From the cell containing the given text, extract its center point as [x, y] coordinate. 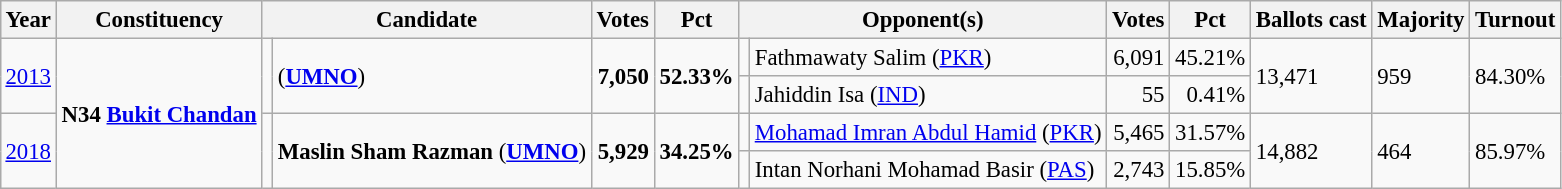
45.21% [1210, 57]
85.97% [1516, 152]
959 [1421, 76]
14,882 [1312, 152]
34.25% [696, 152]
13,471 [1312, 76]
2013 [28, 76]
Mohamad Imran Abdul Hamid (PKR) [928, 133]
(UMNO) [432, 76]
Candidate [426, 20]
Ballots cast [1312, 20]
2018 [28, 152]
0.41% [1210, 95]
Constituency [159, 20]
Maslin Sham Razman (UMNO) [432, 152]
N34 Bukit Chandan [159, 113]
Majority [1421, 20]
Jahiddin Isa (IND) [928, 95]
15.85% [1210, 170]
Intan Norhani Mohamad Basir (PAS) [928, 170]
31.57% [1210, 133]
2,743 [1138, 170]
5,465 [1138, 133]
Opponent(s) [923, 20]
5,929 [622, 152]
Year [28, 20]
6,091 [1138, 57]
55 [1138, 95]
7,050 [622, 76]
Turnout [1516, 20]
464 [1421, 152]
Fathmawaty Salim (PKR) [928, 57]
84.30% [1516, 76]
52.33% [696, 76]
